Provide the [X, Y] coordinate of the cell's center where the given text is located.  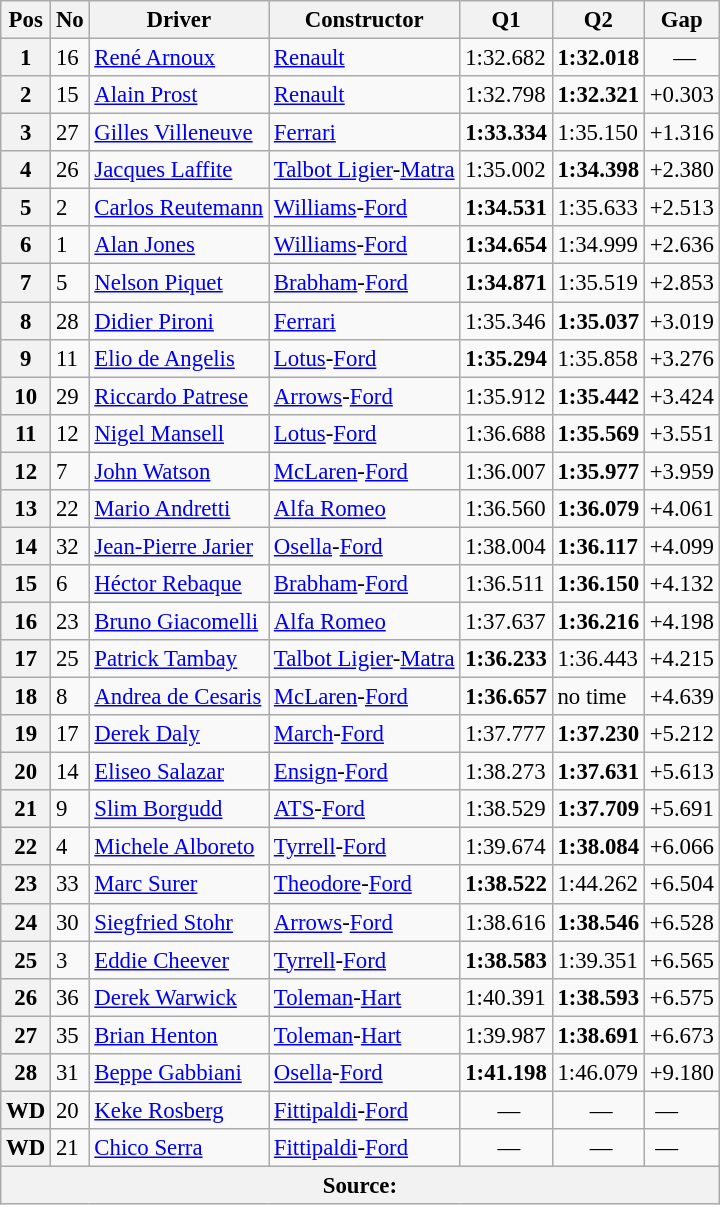
Pos [26, 20]
1:39.987 [506, 1035]
+4.099 [682, 546]
1:34.999 [598, 245]
35 [70, 1035]
Constructor [364, 20]
+4.061 [682, 509]
Q2 [598, 20]
32 [70, 546]
+3.959 [682, 471]
1:38.273 [506, 772]
Michele Alboreto [179, 847]
1:35.912 [506, 396]
1:38.616 [506, 922]
13 [26, 509]
Chico Serra [179, 1148]
1:32.321 [598, 95]
Riccardo Patrese [179, 396]
1:36.007 [506, 471]
18 [26, 697]
1:34.398 [598, 170]
+6.066 [682, 847]
1:38.004 [506, 546]
1:35.037 [598, 321]
1:38.522 [506, 885]
1:35.977 [598, 471]
+5.212 [682, 734]
Brian Henton [179, 1035]
Eddie Cheever [179, 960]
1:38.546 [598, 922]
+2.636 [682, 245]
No [70, 20]
1:35.858 [598, 358]
Héctor Rebaque [179, 584]
Jacques Laffite [179, 170]
+3.551 [682, 433]
+3.424 [682, 396]
Nelson Piquet [179, 283]
Slim Borgudd [179, 809]
Patrick Tambay [179, 659]
Alan Jones [179, 245]
Marc Surer [179, 885]
1:36.511 [506, 584]
1:36.657 [506, 697]
Didier Pironi [179, 321]
1:33.334 [506, 133]
+3.019 [682, 321]
+5.691 [682, 809]
1:36.079 [598, 509]
+4.132 [682, 584]
Nigel Mansell [179, 433]
no time [598, 697]
1:40.391 [506, 997]
1:32.798 [506, 95]
Q1 [506, 20]
March-Ford [364, 734]
36 [70, 997]
1:36.150 [598, 584]
Gilles Villeneuve [179, 133]
30 [70, 922]
24 [26, 922]
1:46.079 [598, 1073]
1:35.519 [598, 283]
+6.504 [682, 885]
1:37.637 [506, 621]
+4.215 [682, 659]
29 [70, 396]
Derek Daly [179, 734]
1:39.351 [598, 960]
+0.303 [682, 95]
1:32.682 [506, 58]
1:38.691 [598, 1035]
Eliseo Salazar [179, 772]
+2.853 [682, 283]
1:36.233 [506, 659]
1:35.002 [506, 170]
1:41.198 [506, 1073]
1:36.117 [598, 546]
1:34.531 [506, 208]
1:38.583 [506, 960]
1:38.593 [598, 997]
+6.575 [682, 997]
1:38.084 [598, 847]
1:37.777 [506, 734]
31 [70, 1073]
1:37.709 [598, 809]
1:34.871 [506, 283]
Source: [360, 1185]
ATS-Ford [364, 809]
Mario Andretti [179, 509]
19 [26, 734]
1:35.294 [506, 358]
1:36.688 [506, 433]
1:35.633 [598, 208]
Gap [682, 20]
1:38.529 [506, 809]
Derek Warwick [179, 997]
Bruno Giacomelli [179, 621]
Alain Prost [179, 95]
+6.565 [682, 960]
1:35.150 [598, 133]
+3.276 [682, 358]
Ensign-Ford [364, 772]
+6.673 [682, 1035]
1:35.346 [506, 321]
Beppe Gabbiani [179, 1073]
Keke Rosberg [179, 1110]
Elio de Angelis [179, 358]
+5.613 [682, 772]
1:35.442 [598, 396]
Driver [179, 20]
33 [70, 885]
+2.380 [682, 170]
1:39.674 [506, 847]
1:36.560 [506, 509]
1:37.631 [598, 772]
René Arnoux [179, 58]
1:36.443 [598, 659]
+1.316 [682, 133]
+6.528 [682, 922]
+9.180 [682, 1073]
1:44.262 [598, 885]
1:35.569 [598, 433]
Siegfried Stohr [179, 922]
1:37.230 [598, 734]
Andrea de Cesaris [179, 697]
10 [26, 396]
1:36.216 [598, 621]
+2.513 [682, 208]
Jean-Pierre Jarier [179, 546]
+4.198 [682, 621]
Carlos Reutemann [179, 208]
1:32.018 [598, 58]
1:34.654 [506, 245]
John Watson [179, 471]
+4.639 [682, 697]
Theodore-Ford [364, 885]
